For the text-containing cell, return its midpoint in (x, y) coordinate format. 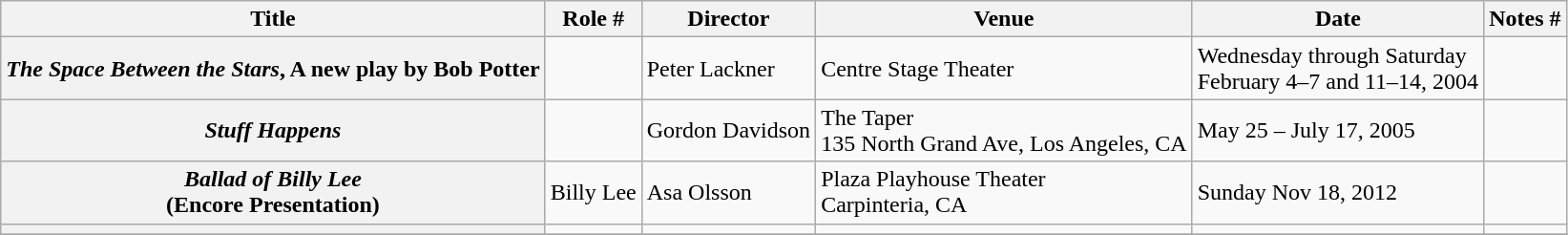
Billy Lee (594, 193)
The Space Between the Stars, A new play by Bob Potter (273, 69)
Gordon Davidson (728, 130)
Plaza Playhouse TheaterCarpinteria, CA (1004, 193)
Director (728, 19)
Venue (1004, 19)
Title (273, 19)
The Taper135 North Grand Ave, Los Angeles, CA (1004, 130)
Stuff Happens (273, 130)
Sunday Nov 18, 2012 (1338, 193)
Notes # (1525, 19)
May 25 – July 17, 2005 (1338, 130)
Role # (594, 19)
Date (1338, 19)
Peter Lackner (728, 69)
Ballad of Billy Lee(Encore Presentation) (273, 193)
Asa Olsson (728, 193)
Centre Stage Theater (1004, 69)
Wednesday through Saturday February 4–7 and 11–14, 2004 (1338, 69)
